Return [X, Y] of the center of cell containing provided text 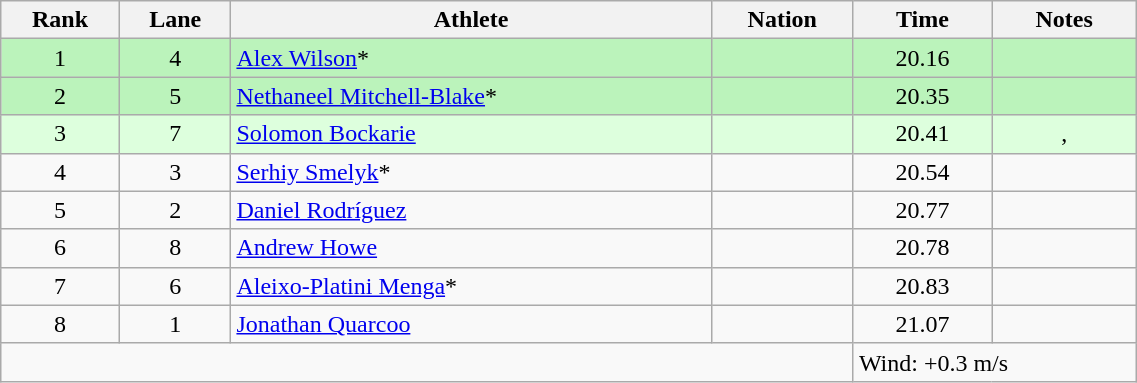
Nethaneel Mitchell-Blake* [471, 96]
Solomon Bockarie [471, 134]
Serhiy Smelyk* [471, 172]
Jonathan Quarcoo [471, 324]
20.54 [922, 172]
20.35 [922, 96]
Time [922, 20]
20.16 [922, 58]
21.07 [922, 324]
Nation [782, 20]
Lane [175, 20]
, [1064, 134]
20.83 [922, 286]
Notes [1064, 20]
Athlete [471, 20]
Rank [60, 20]
Aleixo-Platini Menga* [471, 286]
Alex Wilson* [471, 58]
20.41 [922, 134]
20.78 [922, 248]
20.77 [922, 210]
Wind: +0.3 m/s [994, 362]
Daniel Rodríguez [471, 210]
Andrew Howe [471, 248]
